Extract the [X, Y] coordinate from the center of the cell holding the provided text.  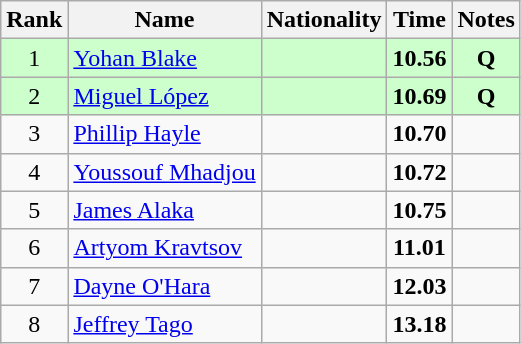
10.69 [420, 96]
Yohan Blake [164, 58]
Phillip Hayle [164, 134]
Youssouf Mhadjou [164, 172]
1 [34, 58]
10.72 [420, 172]
James Alaka [164, 210]
10.56 [420, 58]
Rank [34, 20]
12.03 [420, 286]
4 [34, 172]
Notes [486, 20]
10.70 [420, 134]
8 [34, 324]
Name [164, 20]
10.75 [420, 210]
7 [34, 286]
Artyom Kravtsov [164, 248]
13.18 [420, 324]
Jeffrey Tago [164, 324]
Nationality [324, 20]
Miguel López [164, 96]
3 [34, 134]
Dayne O'Hara [164, 286]
Time [420, 20]
2 [34, 96]
6 [34, 248]
11.01 [420, 248]
5 [34, 210]
